For the text-containing cell, return its midpoint in [X, Y] coordinate format. 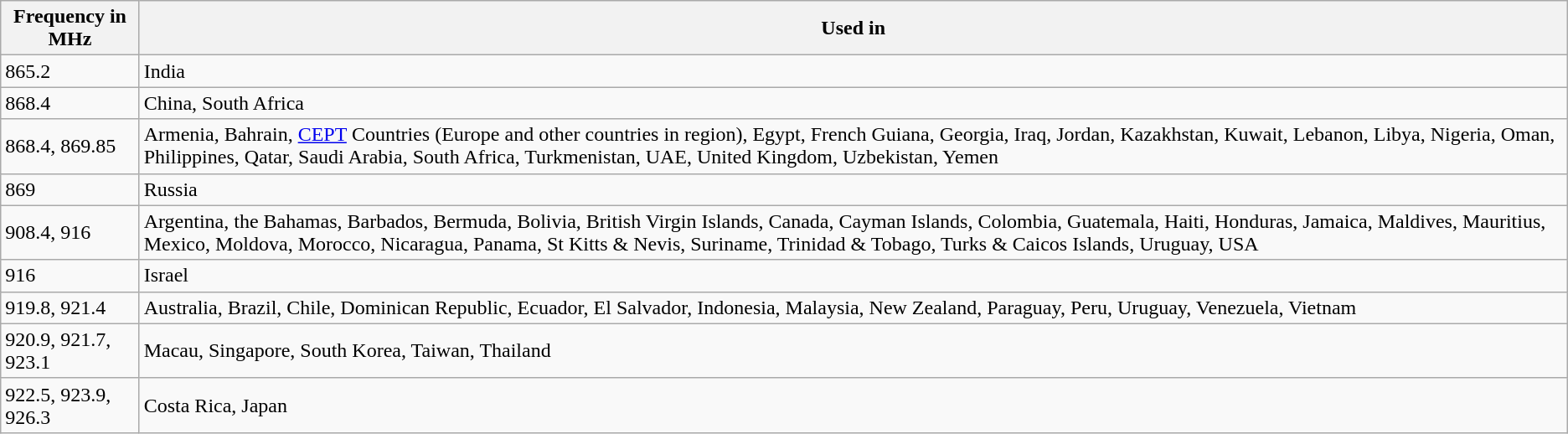
Israel [853, 276]
865.2 [70, 71]
Australia, Brazil, Chile, Dominican Republic, Ecuador, El Salvador, Indonesia, Malaysia, New Zealand, Paraguay, Peru, Uruguay, Venezuela, Vietnam [853, 307]
920.9, 921.7, 923.1 [70, 350]
Costa Rica, Japan [853, 406]
868.4, 869.85 [70, 146]
868.4 [70, 103]
Russia [853, 189]
869 [70, 189]
919.8, 921.4 [70, 307]
922.5, 923.9, 926.3 [70, 406]
Macau, Singapore, South Korea, Taiwan, Thailand [853, 350]
India [853, 71]
916 [70, 276]
China, South Africa [853, 103]
Used in [853, 28]
Frequency in MHz [70, 28]
908.4, 916 [70, 233]
